For the text-containing cell, return its midpoint in (x, y) coordinate format. 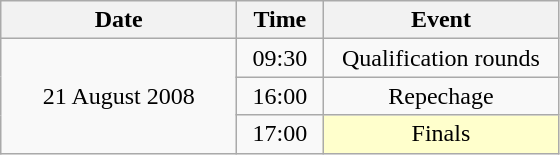
Repechage (441, 96)
09:30 (280, 58)
Qualification rounds (441, 58)
Time (280, 20)
Event (441, 20)
21 August 2008 (119, 96)
16:00 (280, 96)
Finals (441, 134)
17:00 (280, 134)
Date (119, 20)
